Determine the (X, Y) coordinate at the center of the cell enclosing the given text.  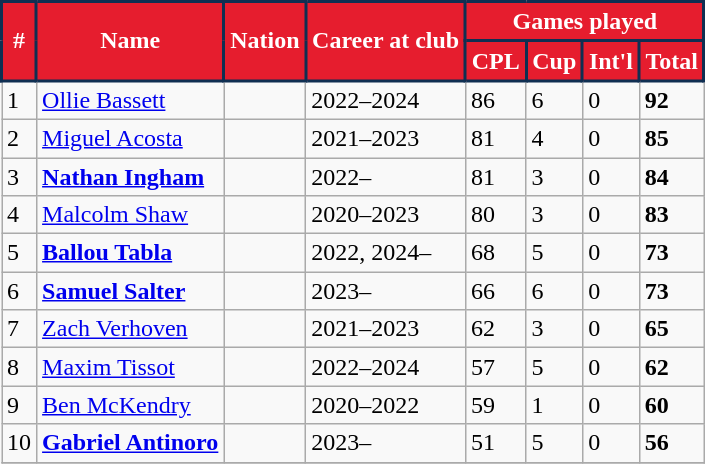
Name (130, 42)
85 (672, 138)
2020–2023 (386, 215)
Total (672, 61)
2 (20, 138)
66 (496, 291)
60 (672, 405)
Ben McKendry (130, 405)
Ollie Bassett (130, 100)
Malcolm Shaw (130, 215)
Gabriel Antinoro (130, 443)
57 (496, 367)
7 (20, 329)
Ballou Tabla (130, 253)
# (20, 42)
Miguel Acosta (130, 138)
59 (496, 405)
56 (672, 443)
92 (672, 100)
Samuel Salter (130, 291)
Nation (265, 42)
51 (496, 443)
2022, 2024– (386, 253)
2022– (386, 177)
65 (672, 329)
Career at club (386, 42)
Nathan Ingham (130, 177)
10 (20, 443)
83 (672, 215)
Games played (584, 22)
CPL (496, 61)
9 (20, 405)
84 (672, 177)
Cup (554, 61)
86 (496, 100)
68 (496, 253)
2020–2022 (386, 405)
Maxim Tissot (130, 367)
8 (20, 367)
Int'l (612, 61)
Zach Verhoven (130, 329)
80 (496, 215)
